Provide the [X, Y] coordinate of the cell's center where the given text is located.  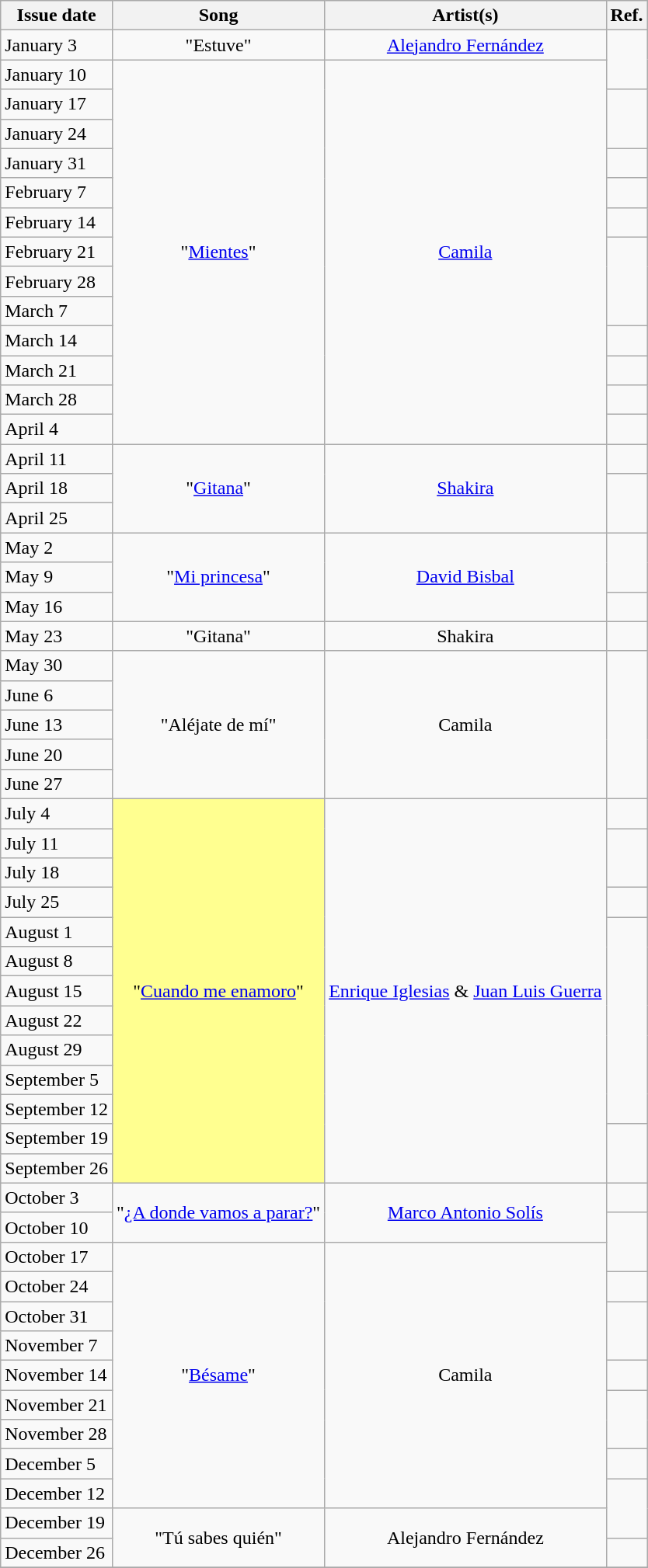
July 11 [57, 843]
"Tú sabes quién" [218, 1538]
July 18 [57, 873]
May 30 [57, 666]
Artist(s) [465, 16]
June 27 [57, 784]
April 11 [57, 459]
February 14 [57, 222]
April 18 [57, 488]
May 23 [57, 636]
Marco Antonio Solís [465, 1212]
October 3 [57, 1198]
January 3 [57, 45]
August 22 [57, 1020]
September 26 [57, 1168]
November 28 [57, 1434]
December 12 [57, 1493]
December 26 [57, 1552]
Song [218, 16]
November 14 [57, 1375]
June 13 [57, 725]
November 7 [57, 1346]
November 21 [57, 1405]
January 17 [57, 104]
February 7 [57, 193]
August 29 [57, 1050]
February 28 [57, 281]
October 31 [57, 1316]
Ref. [626, 16]
December 19 [57, 1523]
April 25 [57, 518]
February 21 [57, 252]
June 20 [57, 754]
March 7 [57, 311]
"Mientes" [218, 252]
July 4 [57, 813]
August 15 [57, 991]
April 4 [57, 429]
May 9 [57, 577]
"Mi princesa" [218, 577]
March 28 [57, 400]
March 14 [57, 340]
October 10 [57, 1227]
"Aléjate de mí" [218, 725]
January 10 [57, 75]
September 12 [57, 1109]
September 5 [57, 1080]
Enrique Iglesias & Juan Luis Guerra [465, 991]
August 8 [57, 961]
October 24 [57, 1286]
David Bisbal [465, 577]
"Bésame" [218, 1375]
May 2 [57, 548]
June 6 [57, 695]
"¿A donde vamos a parar?" [218, 1212]
Issue date [57, 16]
March 21 [57, 370]
October 17 [57, 1257]
"Cuando me enamoro" [218, 991]
January 31 [57, 163]
July 25 [57, 902]
September 19 [57, 1139]
January 24 [57, 134]
August 1 [57, 932]
December 5 [57, 1464]
"Estuve" [218, 45]
May 16 [57, 607]
